Find where the given text appears and provide that cell's center as [X, Y] coordinate. 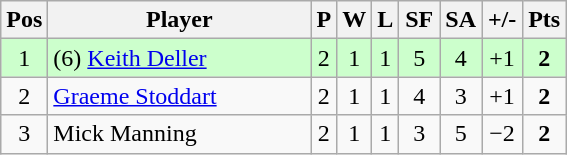
Mick Manning [180, 134]
−2 [502, 134]
L [386, 20]
Pts [544, 20]
P [324, 20]
Player [180, 20]
Graeme Stoddart [180, 96]
+/- [502, 20]
SF [420, 20]
Pos [24, 20]
SA [461, 20]
(6) Keith Deller [180, 58]
W [354, 20]
